Search for the cell housing the specified text and yield its (x, y) center coordinate. 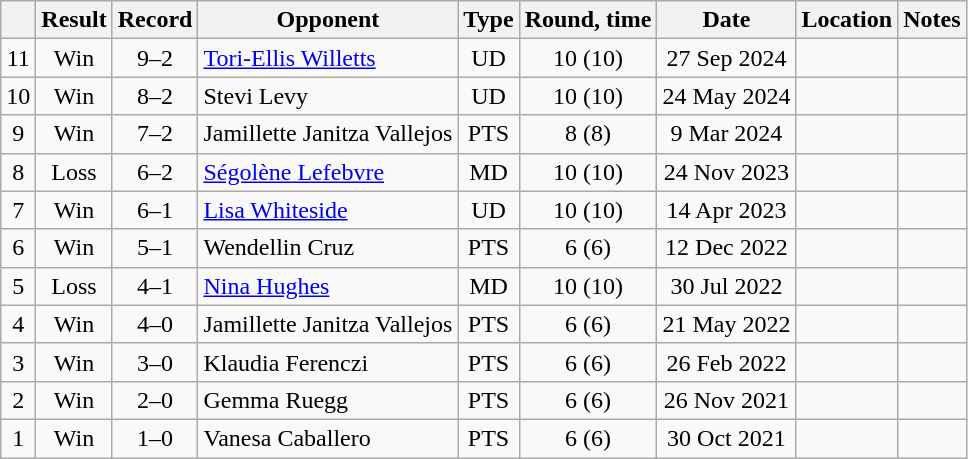
Gemma Ruegg (328, 400)
Wendellin Cruz (328, 248)
24 Nov 2023 (726, 172)
4 (18, 324)
24 May 2024 (726, 96)
7 (18, 210)
Vanesa Caballero (328, 438)
1–0 (155, 438)
Klaudia Ferenczi (328, 362)
6 (18, 248)
4–0 (155, 324)
3–0 (155, 362)
11 (18, 58)
Lisa Whiteside (328, 210)
12 Dec 2022 (726, 248)
7–2 (155, 134)
5 (18, 286)
Round, time (588, 20)
8 (8) (588, 134)
Notes (932, 20)
Nina Hughes (328, 286)
3 (18, 362)
4–1 (155, 286)
30 Oct 2021 (726, 438)
9–2 (155, 58)
Result (74, 20)
Record (155, 20)
Ségolène Lefebvre (328, 172)
Type (488, 20)
2 (18, 400)
26 Feb 2022 (726, 362)
14 Apr 2023 (726, 210)
9 (18, 134)
8 (18, 172)
Location (847, 20)
Tori-Ellis Willetts (328, 58)
8–2 (155, 96)
10 (18, 96)
27 Sep 2024 (726, 58)
Opponent (328, 20)
Stevi Levy (328, 96)
30 Jul 2022 (726, 286)
2–0 (155, 400)
26 Nov 2021 (726, 400)
21 May 2022 (726, 324)
6–2 (155, 172)
Date (726, 20)
5–1 (155, 248)
1 (18, 438)
6–1 (155, 210)
9 Mar 2024 (726, 134)
